For the text-containing cell, return its midpoint in (x, y) coordinate format. 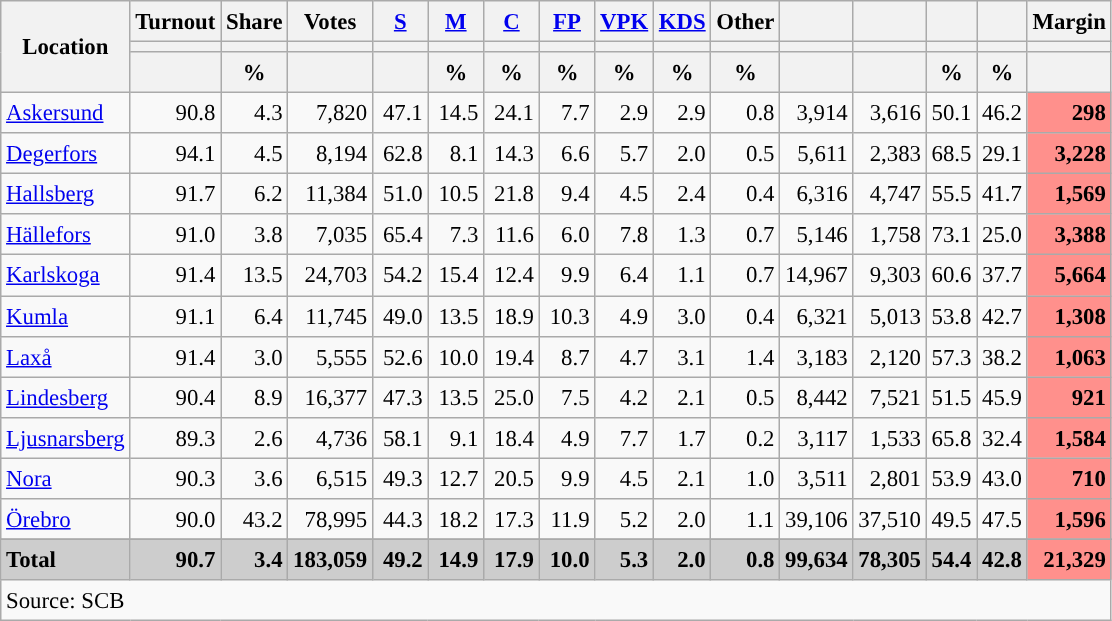
3,914 (816, 114)
51.5 (951, 398)
52.6 (400, 356)
17.3 (512, 520)
4,736 (330, 438)
1.4 (746, 356)
0.2 (746, 438)
43.2 (254, 520)
9,303 (890, 276)
6.6 (567, 154)
Degerfors (66, 154)
6,316 (816, 194)
Nora (66, 478)
62.8 (400, 154)
60.6 (951, 276)
1,063 (1069, 356)
1.3 (682, 234)
12.7 (456, 478)
90.7 (176, 560)
14.3 (512, 154)
5,611 (816, 154)
VPK (624, 22)
37.7 (1002, 276)
90.0 (176, 520)
55.5 (951, 194)
9.4 (567, 194)
Ljusnarsberg (66, 438)
3,616 (890, 114)
53.9 (951, 478)
21,329 (1069, 560)
921 (1069, 398)
42.7 (1002, 316)
65.4 (400, 234)
2,383 (890, 154)
3.6 (254, 478)
32.4 (1002, 438)
7,035 (330, 234)
7.5 (567, 398)
KDS (682, 22)
38.2 (1002, 356)
17.9 (512, 560)
53.8 (951, 316)
16,377 (330, 398)
Share (254, 22)
24.1 (512, 114)
5,555 (330, 356)
Karlskoga (66, 276)
5.7 (624, 154)
14,967 (816, 276)
49.2 (400, 560)
91.7 (176, 194)
15.4 (456, 276)
5,146 (816, 234)
Total (66, 560)
10.5 (456, 194)
94.1 (176, 154)
3,511 (816, 478)
20.5 (512, 478)
1,584 (1069, 438)
C (512, 22)
39,106 (816, 520)
49.5 (951, 520)
45.9 (1002, 398)
4.2 (624, 398)
S (400, 22)
14.5 (456, 114)
78,305 (890, 560)
44.3 (400, 520)
7.3 (456, 234)
11,384 (330, 194)
6.2 (254, 194)
Laxå (66, 356)
2,801 (890, 478)
50.1 (951, 114)
14.9 (456, 560)
3.1 (682, 356)
18.4 (512, 438)
18.2 (456, 520)
710 (1069, 478)
19.4 (512, 356)
Location (66, 47)
5.2 (624, 520)
Votes (330, 22)
41.7 (1002, 194)
2.6 (254, 438)
54.4 (951, 560)
1.7 (682, 438)
10.3 (567, 316)
91.1 (176, 316)
11.9 (567, 520)
1,533 (890, 438)
Source: SCB (556, 600)
Hällefors (66, 234)
90.3 (176, 478)
5,013 (890, 316)
4.3 (254, 114)
11.6 (512, 234)
8.9 (254, 398)
1,569 (1069, 194)
298 (1069, 114)
6,321 (816, 316)
49.3 (400, 478)
183,059 (330, 560)
47.5 (1002, 520)
6,515 (330, 478)
7,820 (330, 114)
Askersund (66, 114)
46.2 (1002, 114)
Other (746, 22)
4,747 (890, 194)
90.4 (176, 398)
91.0 (176, 234)
9.1 (456, 438)
5,664 (1069, 276)
21.8 (512, 194)
Margin (1069, 22)
8.7 (567, 356)
Lindesberg (66, 398)
99,634 (816, 560)
51.0 (400, 194)
3,388 (1069, 234)
5.3 (624, 560)
58.1 (400, 438)
11,745 (330, 316)
1.0 (746, 478)
Örebro (66, 520)
90.8 (176, 114)
29.1 (1002, 154)
3,183 (816, 356)
8,442 (816, 398)
3,117 (816, 438)
7,521 (890, 398)
68.5 (951, 154)
43.0 (1002, 478)
8.1 (456, 154)
78,995 (330, 520)
12.4 (512, 276)
3,228 (1069, 154)
49.0 (400, 316)
3.4 (254, 560)
Hallsberg (66, 194)
47.1 (400, 114)
Kumla (66, 316)
1,596 (1069, 520)
1,758 (890, 234)
6.0 (567, 234)
Turnout (176, 22)
4.7 (624, 356)
3.8 (254, 234)
1,308 (1069, 316)
7.8 (624, 234)
2,120 (890, 356)
47.3 (400, 398)
37,510 (890, 520)
42.8 (1002, 560)
57.3 (951, 356)
73.1 (951, 234)
65.8 (951, 438)
FP (567, 22)
24,703 (330, 276)
18.9 (512, 316)
54.2 (400, 276)
8,194 (330, 154)
M (456, 22)
2.4 (682, 194)
89.3 (176, 438)
